Determine the [x, y] coordinate at the center of the cell enclosing the given text.  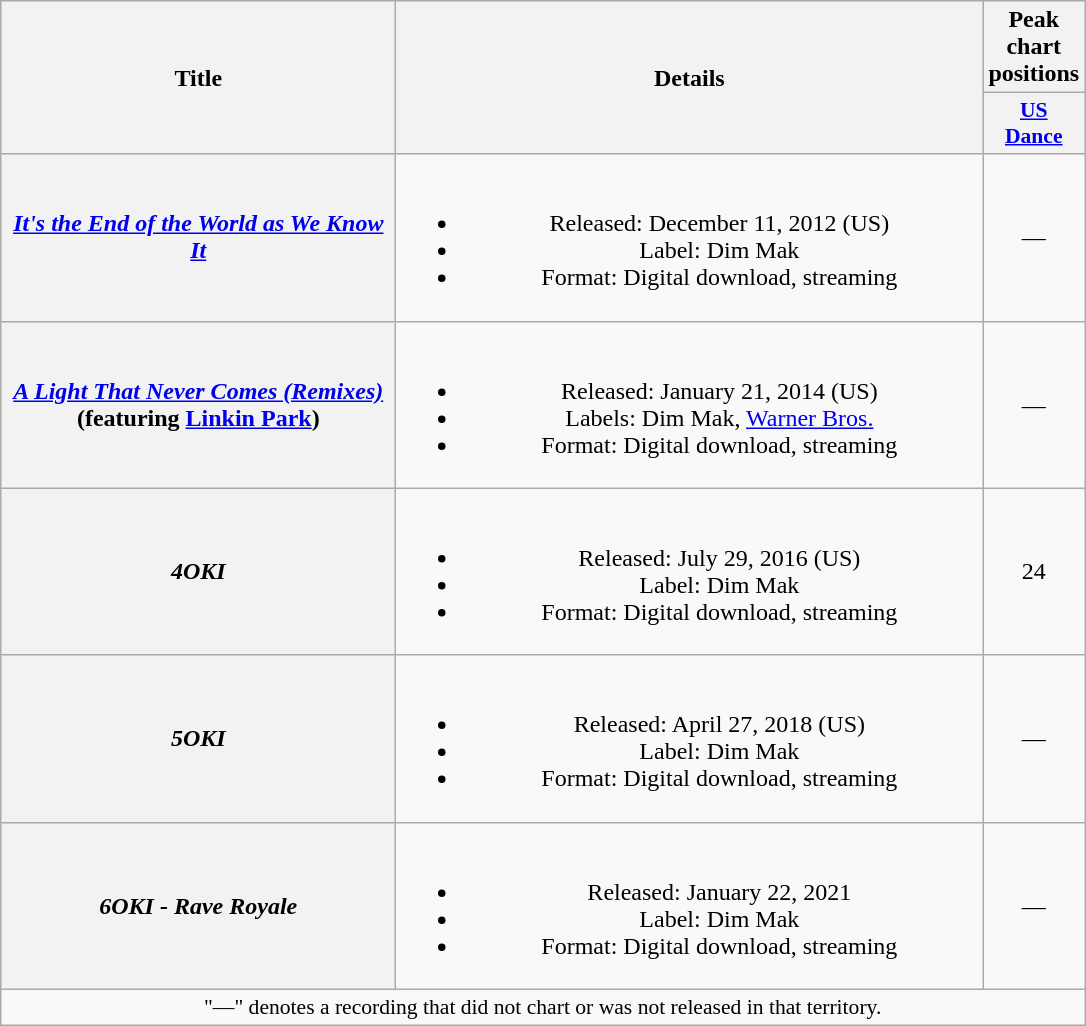
5OKI [198, 738]
Released: April 27, 2018 (US)Label: Dim MakFormat: Digital download, streaming [690, 738]
Released: January 21, 2014 (US)Labels: Dim Mak, Warner Bros.Format: Digital download, streaming [690, 404]
A Light That Never Comes (Remixes)(featuring Linkin Park) [198, 404]
Title [198, 78]
Peak chart positions [1034, 47]
"—" denotes a recording that did not chart or was not released in that territory. [543, 1007]
USDance [1034, 124]
Details [690, 78]
Released: January 22, 2021Label: Dim MakFormat: Digital download, streaming [690, 906]
Released: July 29, 2016 (US)Label: Dim MakFormat: Digital download, streaming [690, 572]
4OKI [198, 572]
6OKI - Rave Royale [198, 906]
It's the End of the World as We Know It [198, 238]
24 [1034, 572]
Released: December 11, 2012 (US)Label: Dim MakFormat: Digital download, streaming [690, 238]
